Capture the cell that displays the provided text and extract its (X, Y) central coordinate. 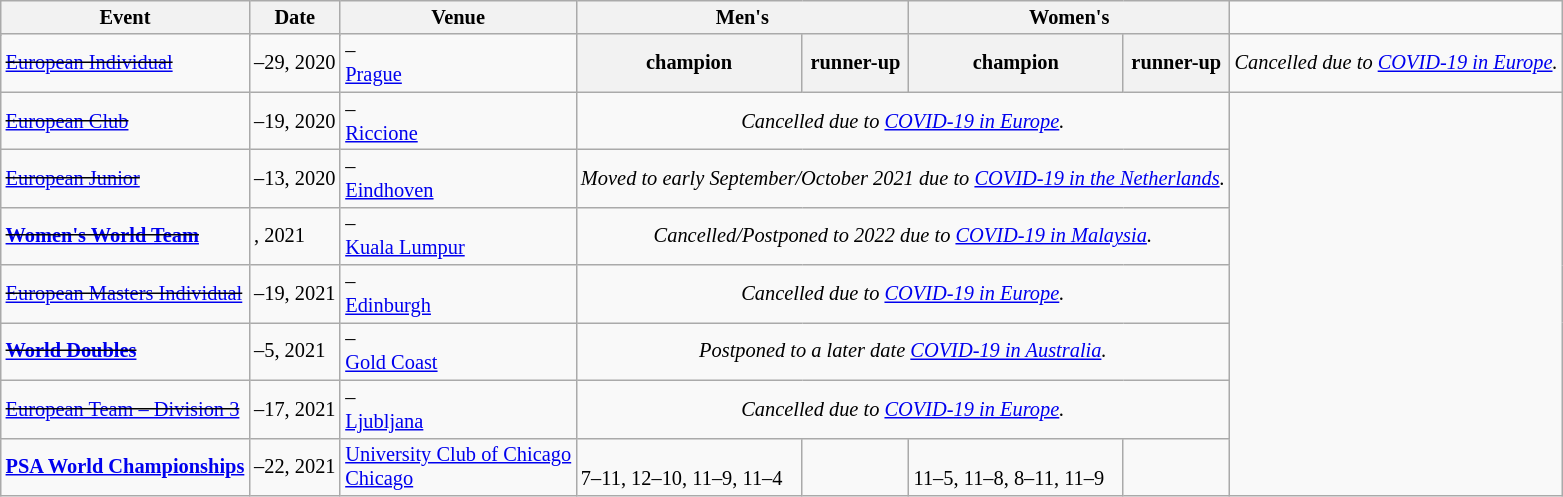
Cancelled/Postponed to 2022 due to COVID-19 in Malaysia. (903, 236)
PSA World Championships (125, 467)
–5, 2021 (294, 351)
, 2021 (294, 236)
–19, 2020 (294, 121)
World Doubles (125, 351)
Postponed to a later date COVID-19 in Australia. (903, 351)
Women's World Team (125, 236)
Moved to early September/October 2021 due to COVID-19 in the Netherlands. (903, 178)
European Team – Division 3 (125, 409)
–Kuala Lumpur (458, 236)
–17, 2021 (294, 409)
–29, 2020 (294, 63)
–22, 2021 (294, 467)
Men's (742, 17)
European Individual (125, 63)
Women's (1070, 17)
European Masters Individual (125, 294)
7–11, 12–10, 11–9, 11–4 (689, 467)
–Ljubljana (458, 409)
–19, 2021 (294, 294)
–13, 2020 (294, 178)
Date (294, 17)
–Gold Coast (458, 351)
Event (125, 17)
–Eindhoven (458, 178)
Venue (458, 17)
University Club of ChicagoChicago (458, 467)
European Junior (125, 178)
11–5, 11–8, 8–11, 11–9 (1016, 467)
European Club (125, 121)
–Riccione (458, 121)
–Prague (458, 63)
–Edinburgh (458, 294)
